Extract the (x, y) coordinate from the center of the cell holding the provided text.  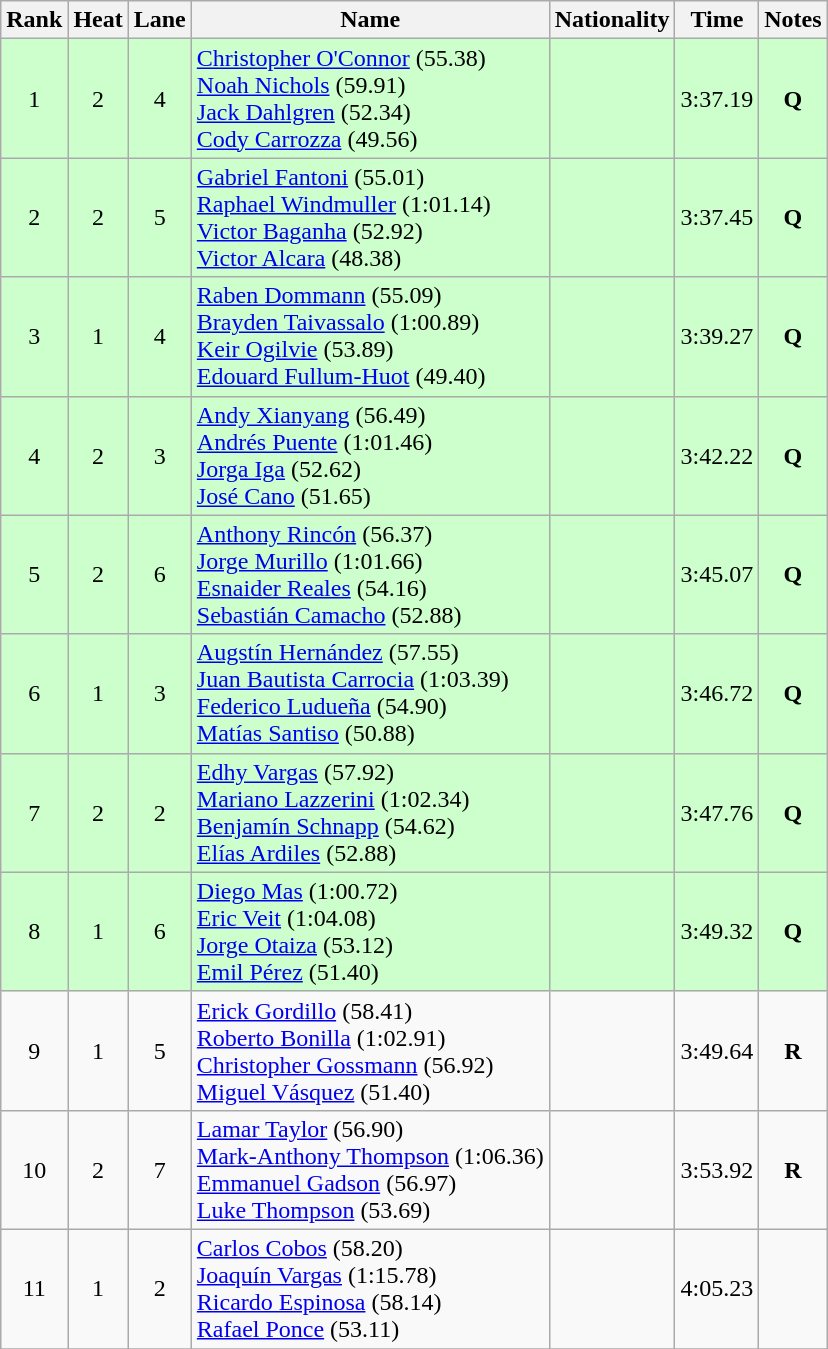
Lane (160, 20)
Augstín Hernández (57.55)Juan Bautista Carrocia (1:03.39)Federico Ludueña (54.90)Matías Santiso (50.88) (370, 694)
Notes (793, 20)
Diego Mas (1:00.72)Eric Veit (1:04.08)Jorge Otaiza (53.12)Emil Pérez (51.40) (370, 932)
8 (34, 932)
11 (34, 1288)
Edhy Vargas (57.92)Mariano Lazzerini (1:02.34)Benjamín Schnapp (54.62)Elías Ardiles (52.88) (370, 812)
3:37.19 (717, 98)
3:46.72 (717, 694)
Lamar Taylor (56.90)Mark-Anthony Thompson (1:06.36)Emmanuel Gadson (56.97)Luke Thompson (53.69) (370, 1170)
Time (717, 20)
Anthony Rincón (56.37)Jorge Murillo (1:01.66)Esnaider Reales (54.16)Sebastián Camacho (52.88) (370, 574)
3:39.27 (717, 336)
3:49.64 (717, 1050)
Name (370, 20)
Heat (98, 20)
Andy Xianyang (56.49)Andrés Puente (1:01.46)Jorga Iga (52.62)José Cano (51.65) (370, 456)
3:45.07 (717, 574)
4:05.23 (717, 1288)
3:47.76 (717, 812)
Christopher O'Connor (55.38)Noah Nichols (59.91)Jack Dahlgren (52.34)Cody Carrozza (49.56) (370, 98)
3:37.45 (717, 218)
10 (34, 1170)
3:53.92 (717, 1170)
Rank (34, 20)
3:49.32 (717, 932)
Gabriel Fantoni (55.01)Raphael Windmuller (1:01.14)Victor Baganha (52.92)Victor Alcara (48.38) (370, 218)
3:42.22 (717, 456)
Carlos Cobos (58.20)Joaquín Vargas (1:15.78)Ricardo Espinosa (58.14)Rafael Ponce (53.11) (370, 1288)
9 (34, 1050)
Raben Dommann (55.09)Brayden Taivassalo (1:00.89)Keir Ogilvie (53.89)Edouard Fullum-Huot (49.40) (370, 336)
Erick Gordillo (58.41)Roberto Bonilla (1:02.91)Christopher Gossmann (56.92)Miguel Vásquez (51.40) (370, 1050)
Nationality (612, 20)
